Find where the given text appears and provide that cell's center as [X, Y] coordinate. 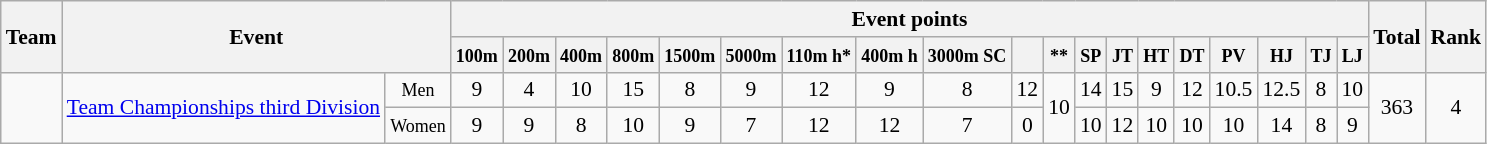
400m h [890, 55]
Team Championships third Division [224, 108]
3000m SC [968, 55]
Team [32, 36]
Event points [910, 19]
HT [1156, 55]
0 [1027, 126]
110m h* [820, 55]
1500m [690, 55]
PV [1234, 55]
LJ [1352, 55]
Men [418, 90]
400m [581, 55]
HJ [1281, 55]
363 [1396, 108]
800m [633, 55]
JT [1123, 55]
DT [1192, 55]
100m [477, 55]
TJ [1320, 55]
12.5 [1281, 90]
Rank [1456, 36]
SP [1091, 55]
200m [529, 55]
5000m [750, 55]
10.5 [1234, 90]
Women [418, 126]
Total [1396, 36]
Event [256, 36]
** [1059, 55]
